Detect which cell encompasses the target text, then output its [x, y] center coordinate. 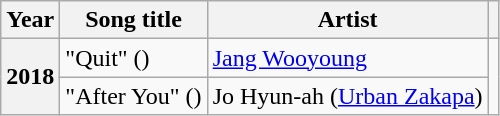
"Quit" () [134, 58]
Year [30, 20]
2018 [30, 77]
Artist [348, 20]
Jo Hyun-ah (Urban Zakapa) [348, 96]
Song title [134, 20]
Jang Wooyoung [348, 58]
"After You" () [134, 96]
